Detect which cell encompasses the target text, then output its (x, y) center coordinate. 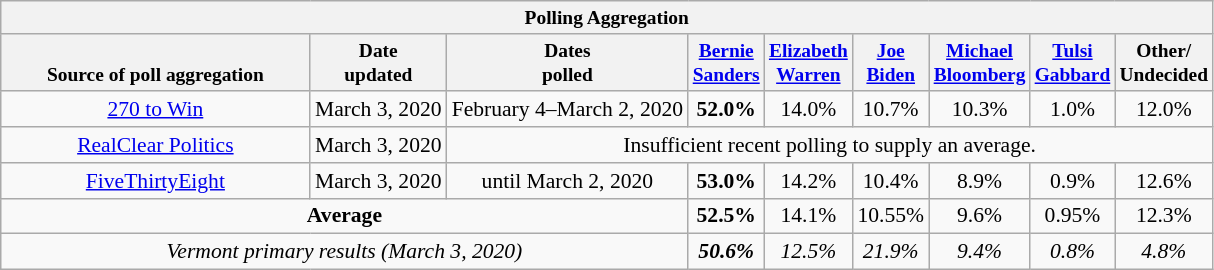
ElizabethWarren (808, 62)
until March 2, 2020 (568, 181)
Source of poll aggregation (156, 62)
RealClear Politics (156, 145)
FiveThirtyEight (156, 181)
Insufficient recent polling to supply an average. (830, 145)
0.95% (1072, 216)
0.9% (1072, 181)
12.6% (1164, 181)
21.9% (890, 252)
4.8% (1164, 252)
52.5% (726, 216)
10.7% (890, 110)
Other/Undecided (1164, 62)
14.2% (808, 181)
8.9% (980, 181)
TulsiGabbard (1072, 62)
MichaelBloomberg (980, 62)
52.0% (726, 110)
12.5% (808, 252)
270 to Win (156, 110)
14.1% (808, 216)
JoeBiden (890, 62)
BernieSanders (726, 62)
9.6% (980, 216)
10.4% (890, 181)
Datespolled (568, 62)
9.4% (980, 252)
12.0% (1164, 110)
Vermont primary results (March 3, 2020) (344, 252)
14.0% (808, 110)
10.55% (890, 216)
Polling Aggregation (607, 18)
Dateupdated (378, 62)
12.3% (1164, 216)
Average (344, 216)
1.0% (1072, 110)
50.6% (726, 252)
10.3% (980, 110)
February 4–March 2, 2020 (568, 110)
53.0% (726, 181)
0.8% (1072, 252)
